For the text-containing cell, return its midpoint in [X, Y] coordinate format. 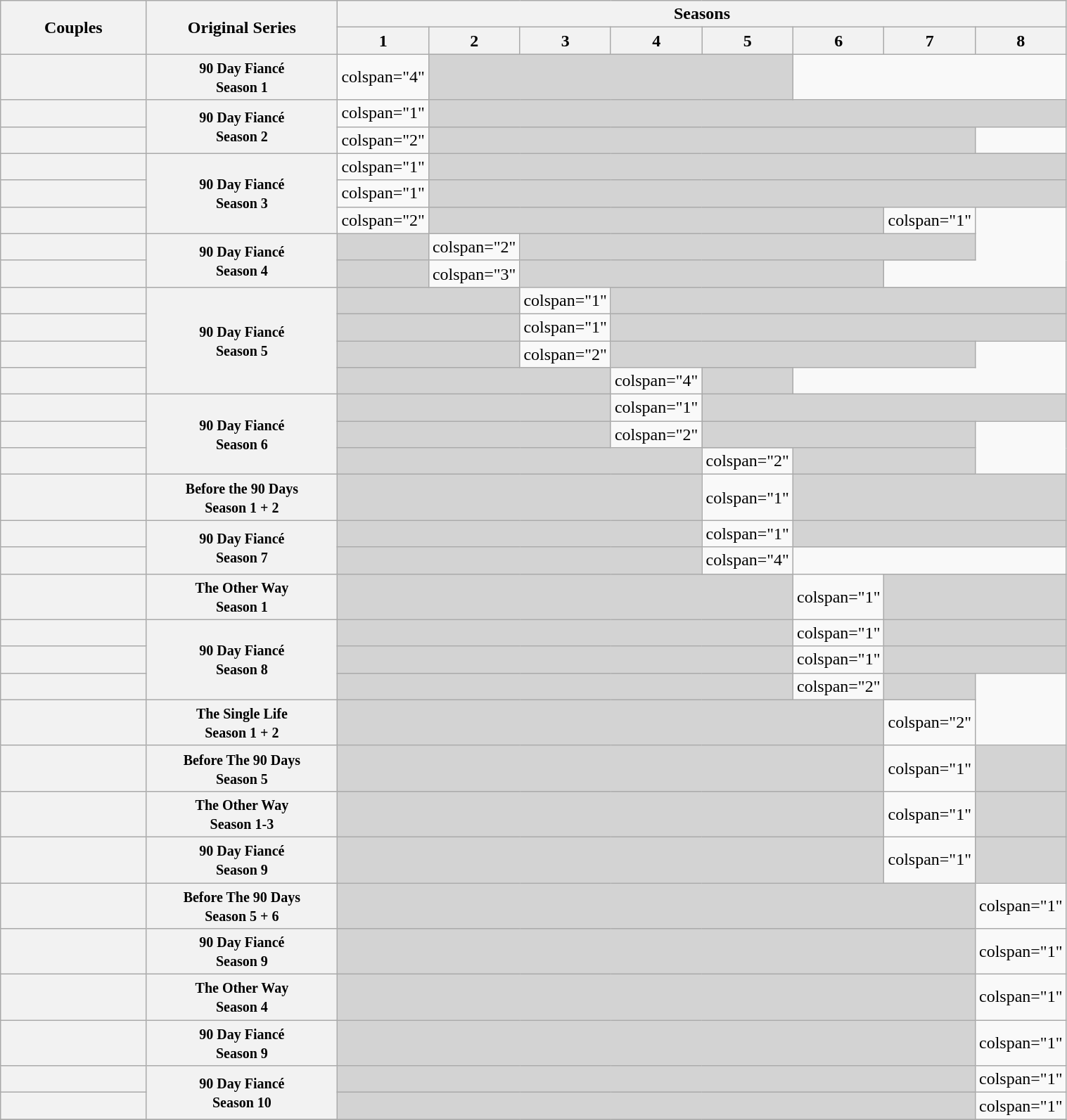
4 [656, 41]
Before The 90 DaysSeason 5 + 6 [242, 906]
90 Day FiancéSeason 1 [242, 77]
90 Day FiancéSeason 6 [242, 435]
7 [930, 41]
6 [838, 41]
8 [1021, 41]
90 Day FiancéSeason 10 [242, 1093]
Before The 90 DaysSeason 5 [242, 768]
Before the 90 DaysSeason 1 + 2 [242, 498]
The Single LifeSeason 1 + 2 [242, 723]
The Other WaySeason 4 [242, 997]
90 Day FiancéSeason 7 [242, 547]
2 [474, 41]
1 [383, 41]
colspan="3" [474, 273]
90 Day FiancéSeason 5 [242, 340]
The Other WaySeason 1-3 [242, 814]
90 Day FiancéSeason 2 [242, 127]
90 Day FiancéSeason 4 [242, 260]
5 [748, 41]
Couples [73, 27]
Original Series [242, 27]
90 Day FiancéSeason 8 [242, 659]
3 [566, 41]
The Other WaySeason 1 [242, 596]
90 Day FiancéSeason 3 [242, 193]
Seasons [702, 14]
